Detect which cell encompasses the target text, then output its (x, y) center coordinate. 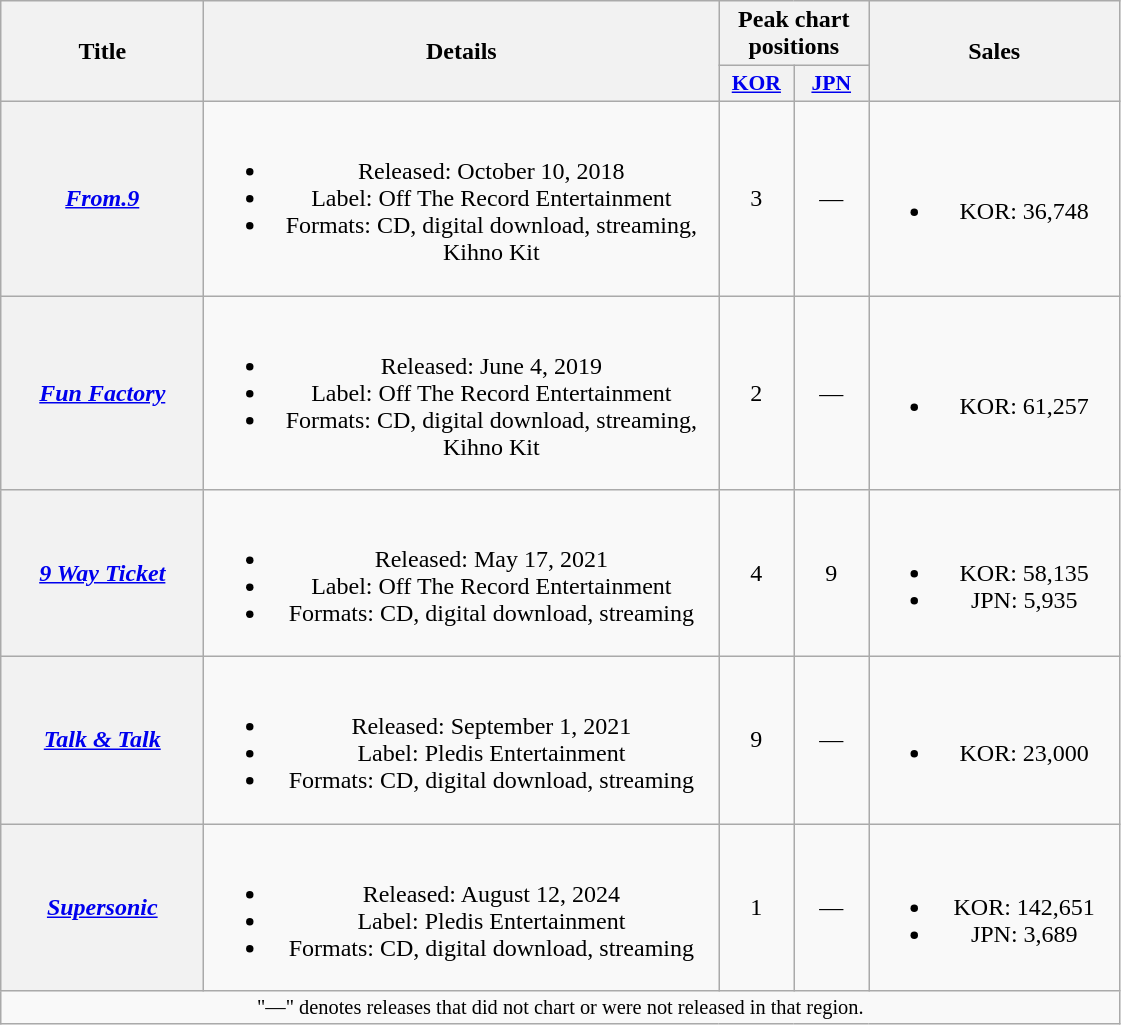
Fun Factory (102, 393)
From.9 (102, 198)
"—" denotes releases that did not chart or were not released in that region. (560, 1008)
4 (756, 574)
KOR: 23,000 (994, 740)
Sales (994, 52)
Supersonic (102, 908)
2 (756, 393)
KOR (756, 84)
Talk & Talk (102, 740)
KOR: 142,651JPN: 3,689 (994, 908)
3 (756, 198)
9 Way Ticket (102, 574)
JPN (832, 84)
Released: August 12, 2024Label: Pledis EntertainmentFormats: CD, digital download, streaming (462, 908)
KOR: 36,748 (994, 198)
Released: May 17, 2021Label: Off The Record EntertainmentFormats: CD, digital download, streaming (462, 574)
Released: October 10, 2018Label: Off The Record EntertainmentFormats: CD, digital download, streaming, Kihno Kit (462, 198)
KOR: 58,135JPN: 5,935 (994, 574)
Released: June 4, 2019Label: Off The Record EntertainmentFormats: CD, digital download, streaming, Kihno Kit (462, 393)
1 (756, 908)
Details (462, 52)
Peak chart positions (794, 34)
Title (102, 52)
KOR: 61,257 (994, 393)
Released: September 1, 2021Label: Pledis EntertainmentFormats: CD, digital download, streaming (462, 740)
